Find where the given text appears and provide that cell's center as (x, y) coordinate. 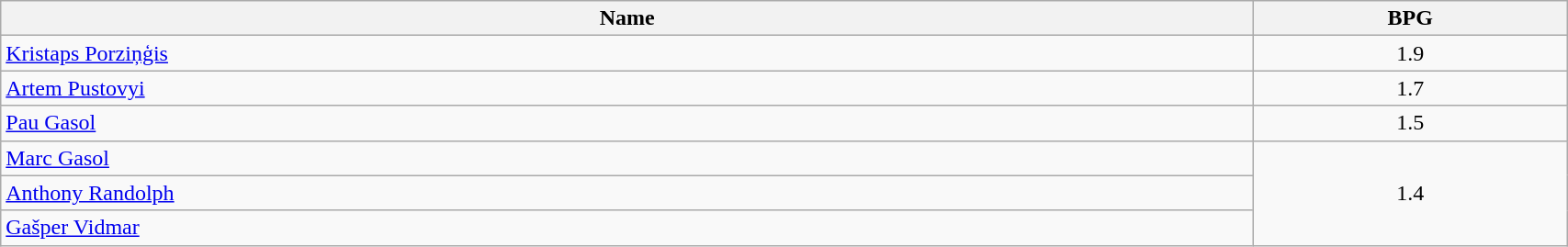
1.5 (1411, 123)
Artem Pustovyi (627, 88)
1.9 (1411, 53)
Marc Gasol (627, 158)
Kristaps Porziņģis (627, 53)
Gašper Vidmar (627, 228)
Name (627, 18)
1.4 (1411, 193)
Anthony Randolph (627, 193)
BPG (1411, 18)
1.7 (1411, 88)
Pau Gasol (627, 123)
